Search for the cell housing the specified text and yield its [X, Y] center coordinate. 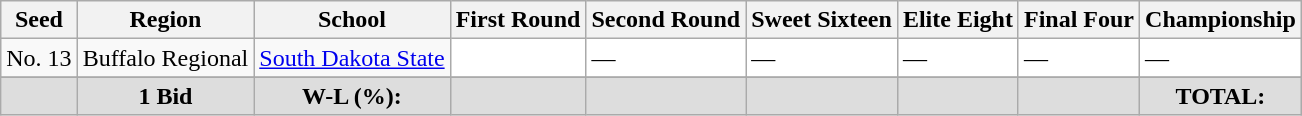
School [352, 20]
Sweet Sixteen [822, 20]
First Round [518, 20]
TOTAL: [1221, 96]
Final Four [1078, 20]
1 Bid [166, 96]
No. 13 [39, 58]
Championship [1221, 20]
Seed [39, 20]
Second Round [666, 20]
W-L (%): [352, 96]
South Dakota State [352, 58]
Elite Eight [958, 20]
Buffalo Regional [166, 58]
Region [166, 20]
